Capture the cell that displays the provided text and extract its [x, y] central coordinate. 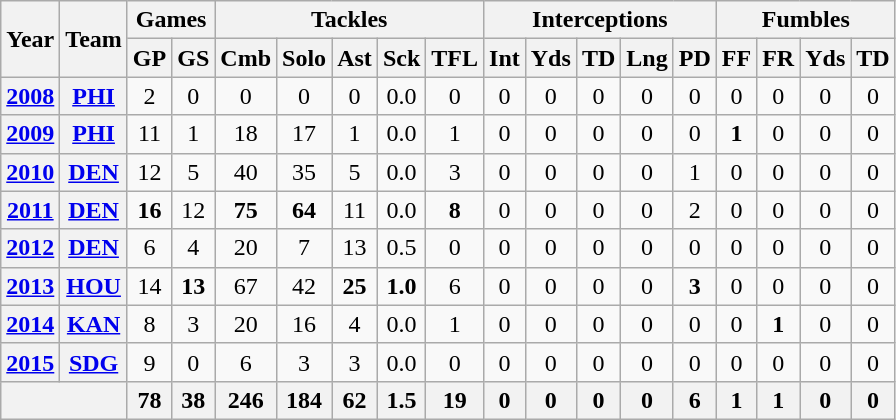
2009 [30, 134]
38 [194, 400]
2010 [30, 172]
Ast [355, 58]
PD [694, 58]
Int [505, 58]
TFL [455, 58]
Cmb [246, 58]
0.5 [401, 248]
GS [194, 58]
SDG [94, 362]
2012 [30, 248]
Team [94, 39]
75 [246, 210]
FF [736, 58]
Solo [304, 58]
35 [304, 172]
14 [149, 286]
2014 [30, 324]
25 [355, 286]
Sck [401, 58]
Fumbles [806, 20]
246 [246, 400]
18 [246, 134]
Tackles [350, 20]
2011 [30, 210]
Lng [647, 58]
GP [149, 58]
Interceptions [600, 20]
Year [30, 39]
7 [304, 248]
1.0 [401, 286]
19 [455, 400]
78 [149, 400]
1.5 [401, 400]
184 [304, 400]
67 [246, 286]
2008 [30, 96]
64 [304, 210]
KAN [94, 324]
62 [355, 400]
42 [304, 286]
FR [778, 58]
17 [304, 134]
HOU [94, 286]
2015 [30, 362]
40 [246, 172]
Games [170, 20]
9 [149, 362]
2013 [30, 286]
